Extract the (X, Y) coordinate from the center of the cell holding the provided text.  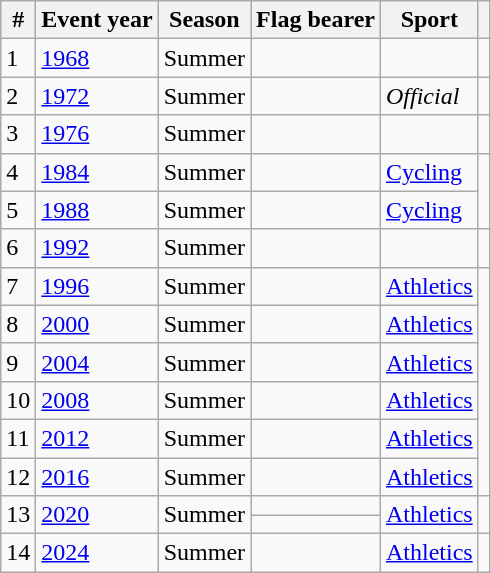
1976 (97, 134)
9 (18, 362)
10 (18, 400)
1968 (97, 58)
2008 (97, 400)
Event year (97, 20)
2000 (97, 324)
1984 (97, 172)
1992 (97, 248)
5 (18, 210)
3 (18, 134)
1972 (97, 96)
6 (18, 248)
2020 (97, 515)
13 (18, 515)
7 (18, 286)
# (18, 20)
1988 (97, 210)
1996 (97, 286)
2012 (97, 438)
2024 (97, 553)
Flag bearer (316, 20)
14 (18, 553)
Sport (429, 20)
8 (18, 324)
2 (18, 96)
1 (18, 58)
2016 (97, 477)
12 (18, 477)
2004 (97, 362)
Official (429, 96)
Season (204, 20)
4 (18, 172)
11 (18, 438)
